For the text-containing cell, return its midpoint in [X, Y] coordinate format. 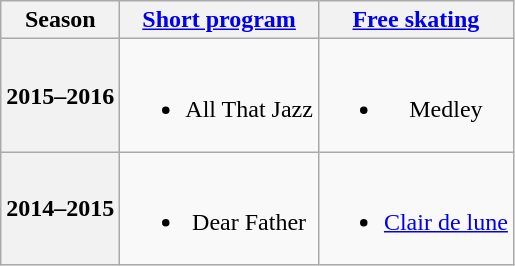
2014–2015 [60, 208]
2015–2016 [60, 96]
Clair de lune [416, 208]
Free skating [416, 20]
Season [60, 20]
Short program [220, 20]
Medley [416, 96]
All That Jazz [220, 96]
Dear Father [220, 208]
